Capture the cell that displays the provided text and extract its (X, Y) central coordinate. 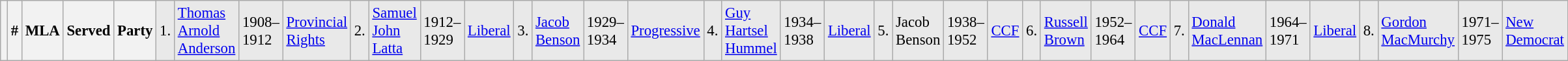
Donald MacLennan (1227, 31)
7. (1179, 31)
Samuel John Latta (395, 31)
New Democrat (1535, 31)
1964–1971 (1288, 31)
2. (360, 31)
1908–1912 (261, 31)
4. (713, 31)
Russell Brown (1066, 31)
1912–1929 (442, 31)
6. (1032, 31)
MLA (42, 31)
1971–1975 (1480, 31)
Guy Hartsel Hummel (751, 31)
Served (89, 31)
# (14, 31)
Provincial Rights (317, 31)
1952–1964 (1113, 31)
Gordon MacMurchy (1418, 31)
Progressive (666, 31)
Thomas Arnold Anderson (206, 31)
5. (883, 31)
1938–1952 (966, 31)
1934–1938 (803, 31)
Party (135, 31)
3. (523, 31)
1. (165, 31)
8. (1369, 31)
1929–1934 (606, 31)
